Return the (X, Y) coordinate for the center point of the cell that contains the specified text.  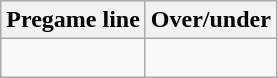
Over/under (210, 20)
Pregame line (74, 20)
